Detect which cell encompasses the target text, then output its (x, y) center coordinate. 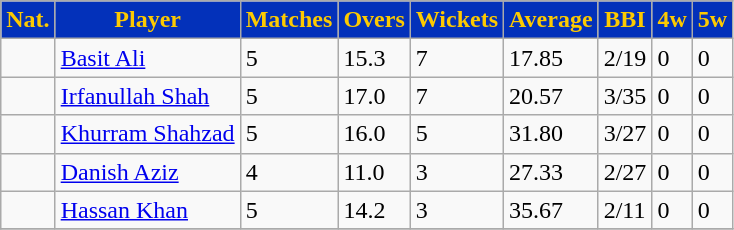
27.33 (552, 172)
Matches (289, 20)
Player (148, 20)
11.0 (374, 172)
2/27 (625, 172)
Average (552, 20)
Irfanullah Shah (148, 96)
2/19 (625, 58)
Nat. (28, 20)
4 (289, 172)
15.3 (374, 58)
14.2 (374, 210)
BBI (625, 20)
3/27 (625, 134)
Khurram Shahzad (148, 134)
16.0 (374, 134)
Hassan Khan (148, 210)
35.67 (552, 210)
20.57 (552, 96)
17.85 (552, 58)
Basit Ali (148, 58)
3/35 (625, 96)
4w (672, 20)
Danish Aziz (148, 172)
Wickets (456, 20)
Overs (374, 20)
17.0 (374, 96)
5w (712, 20)
2/11 (625, 210)
31.80 (552, 134)
